Determine the [x, y] coordinate at the center of the cell enclosing the given text.  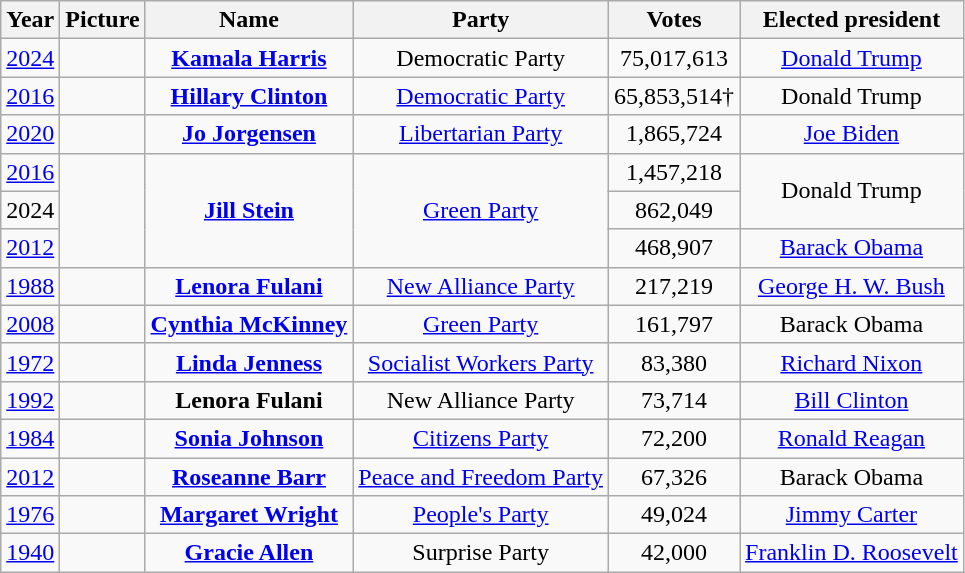
Margaret Wright [249, 515]
1992 [30, 400]
Votes [674, 20]
75,017,613 [674, 58]
Jo Jorgensen [249, 134]
Joe Biden [852, 134]
1984 [30, 438]
Picture [102, 20]
67,326 [674, 477]
Surprise Party [481, 553]
Linda Jenness [249, 362]
Roseanne Barr [249, 477]
Elected president [852, 20]
George H. W. Bush [852, 286]
Libertarian Party [481, 134]
Jill Stein [249, 210]
Hillary Clinton [249, 96]
161,797 [674, 324]
49,024 [674, 515]
Cynthia McKinney [249, 324]
1988 [30, 286]
Gracie Allen [249, 553]
Name [249, 20]
73,714 [674, 400]
Party [481, 20]
Year [30, 20]
Franklin D. Roosevelt [852, 553]
Peace and Freedom Party [481, 477]
Citizens Party [481, 438]
217,219 [674, 286]
42,000 [674, 553]
Ronald Reagan [852, 438]
1,865,724 [674, 134]
2008 [30, 324]
65,853,514† [674, 96]
2020 [30, 134]
83,380 [674, 362]
People's Party [481, 515]
468,907 [674, 248]
1976 [30, 515]
1972 [30, 362]
Bill Clinton [852, 400]
Jimmy Carter [852, 515]
Sonia Johnson [249, 438]
Richard Nixon [852, 362]
Kamala Harris [249, 58]
Socialist Workers Party [481, 362]
1940 [30, 553]
72,200 [674, 438]
1,457,218 [674, 172]
862,049 [674, 210]
